Provide the (X, Y) coordinate of the cell's center where the given text is located.  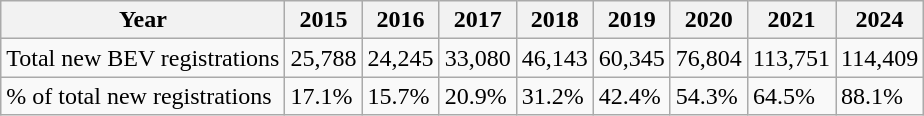
2015 (324, 20)
2024 (880, 20)
Year (143, 20)
2021 (791, 20)
Total new BEV registrations (143, 58)
2019 (632, 20)
64.5% (791, 96)
54.3% (708, 96)
42.4% (632, 96)
20.9% (478, 96)
46,143 (554, 58)
2017 (478, 20)
% of total new registrations (143, 96)
88.1% (880, 96)
25,788 (324, 58)
76,804 (708, 58)
60,345 (632, 58)
33,080 (478, 58)
24,245 (400, 58)
15.7% (400, 96)
31.2% (554, 96)
17.1% (324, 96)
114,409 (880, 58)
2020 (708, 20)
2016 (400, 20)
113,751 (791, 58)
2018 (554, 20)
